Extract the (X, Y) coordinate from the center of the cell holding the provided text.  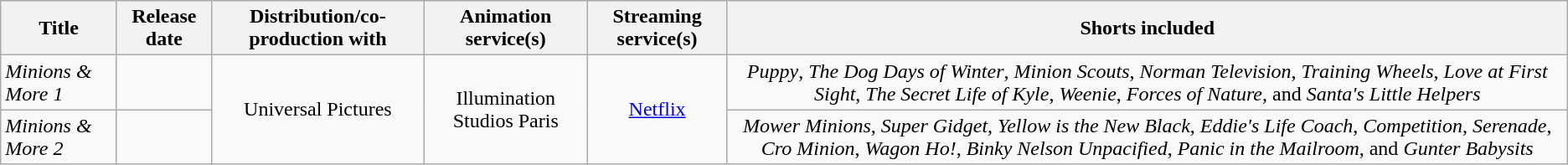
Title (59, 28)
Shorts included (1148, 28)
Minions & More 2 (59, 137)
Release date (164, 28)
Minions & More 1 (59, 82)
Streaming service(s) (657, 28)
Animation service(s) (506, 28)
Universal Pictures (317, 110)
Distribution/co-production with (317, 28)
Netflix (657, 110)
Illumination Studios Paris (506, 110)
